Extract the [X, Y] coordinate from the center of the cell holding the provided text.  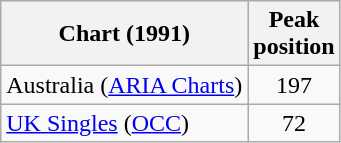
Chart (1991) [124, 34]
Australia (ARIA Charts) [124, 85]
72 [294, 123]
UK Singles (OCC) [124, 123]
197 [294, 85]
Peakposition [294, 34]
